Find where the given text appears and provide that cell's center as (X, Y) coordinate. 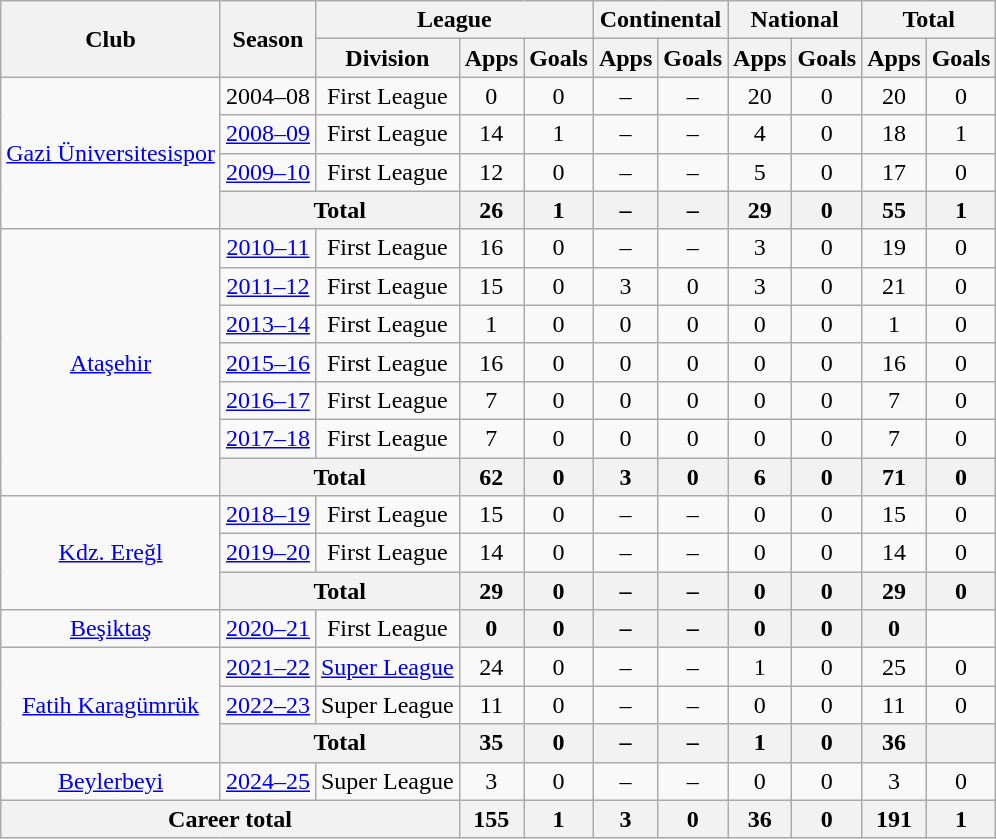
2013–14 (268, 324)
Ataşehir (111, 362)
Fatih Karagümrük (111, 705)
Club (111, 39)
Kdz. Ereğl (111, 553)
Beylerbeyi (111, 781)
2016–17 (268, 400)
Season (268, 39)
2024–25 (268, 781)
League (454, 20)
17 (894, 172)
2021–22 (268, 667)
12 (491, 172)
71 (894, 477)
Continental (660, 20)
2019–20 (268, 553)
191 (894, 819)
55 (894, 210)
Division (387, 58)
Beşiktaş (111, 629)
4 (760, 134)
2010–11 (268, 248)
21 (894, 286)
National (795, 20)
2008–09 (268, 134)
Gazi Üniversitesispor (111, 153)
Career total (230, 819)
2015–16 (268, 362)
26 (491, 210)
2022–23 (268, 705)
155 (491, 819)
18 (894, 134)
2004–08 (268, 96)
2020–21 (268, 629)
2009–10 (268, 172)
2011–12 (268, 286)
5 (760, 172)
6 (760, 477)
62 (491, 477)
25 (894, 667)
19 (894, 248)
35 (491, 743)
2018–19 (268, 515)
2017–18 (268, 438)
24 (491, 667)
